Return [X, Y] of the center of cell containing provided text 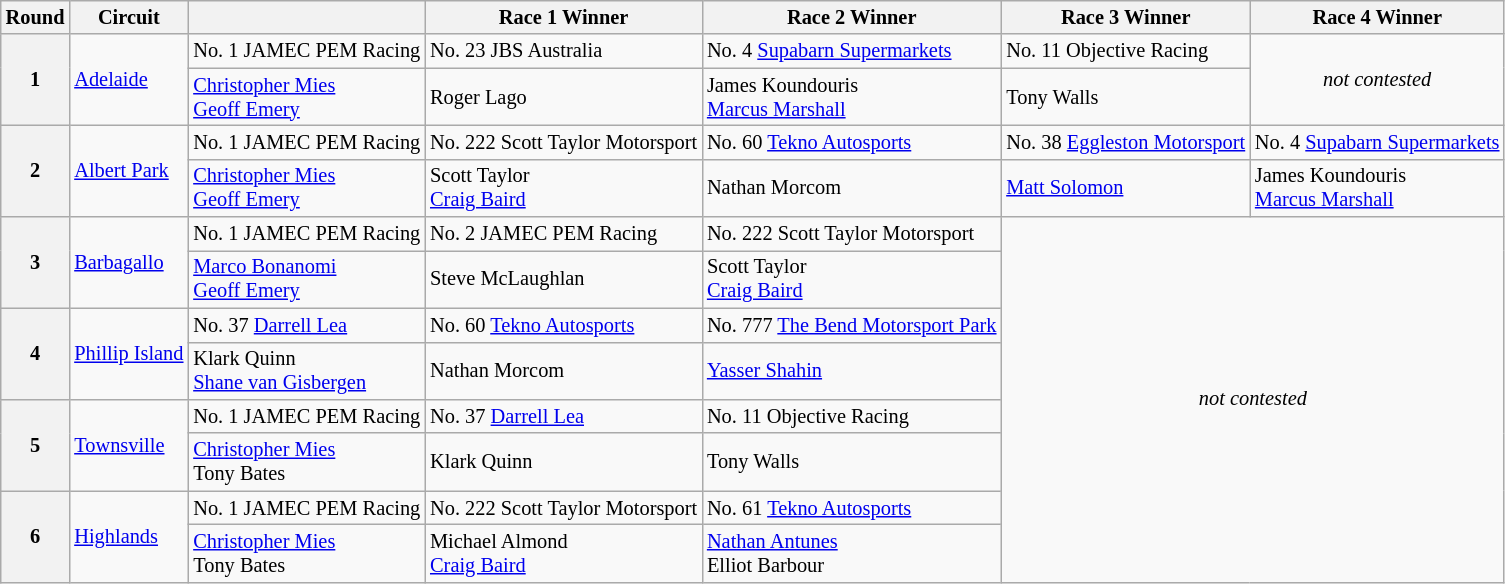
No. 23 JBS Australia [564, 51]
Roger Lago [564, 97]
Marco Bonanomi Geoff Emery [306, 279]
Nathan Antunes Elliot Barbour [852, 553]
Circuit [128, 17]
No. 38 Eggleston Motorsport [1126, 142]
3 [36, 262]
No. 2 JAMEC PEM Racing [564, 234]
Klark Quinn [564, 462]
No. 61 Tekno Autosports [852, 508]
Phillip Island [128, 354]
2 [36, 170]
Race 4 Winner [1377, 17]
Barbagallo [128, 262]
Race 2 Winner [852, 17]
Matt Solomon [1126, 188]
Adelaide [128, 80]
Race 1 Winner [564, 17]
No. 777 The Bend Motorsport Park [852, 325]
5 [36, 444]
Round [36, 17]
Albert Park [128, 170]
Highlands [128, 536]
Klark Quinn Shane van Gisbergen [306, 371]
6 [36, 536]
Steve McLaughlan [564, 279]
Michael Almond Craig Baird [564, 553]
4 [36, 354]
Townsville [128, 444]
1 [36, 80]
Race 3 Winner [1126, 17]
Yasser Shahin [852, 371]
